Pinpoint the cell where the given text exists, returning its [x, y] midpoint coordinate. 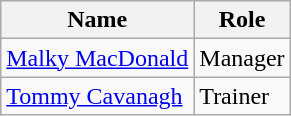
Trainer [242, 96]
Manager [242, 58]
Malky MacDonald [98, 58]
Role [242, 20]
Name [98, 20]
Tommy Cavanagh [98, 96]
